Pinpoint the cell where the given text exists, returning its (X, Y) midpoint coordinate. 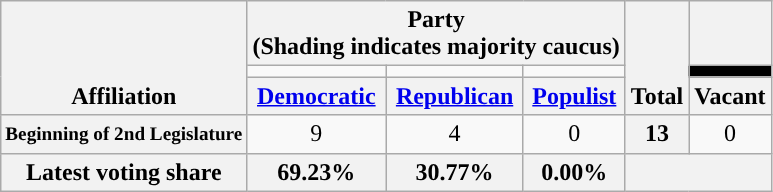
30.77% (455, 172)
Democratic (316, 96)
Party (Shading indicates majority caucus) (436, 34)
4 (455, 134)
Republican (455, 96)
Populist (574, 96)
9 (316, 134)
0.00% (574, 172)
Beginning of 2nd Legislature (124, 134)
Affiliation (124, 58)
69.23% (316, 172)
Total (657, 58)
Latest voting share (124, 172)
13 (657, 134)
Vacant (730, 96)
